Determine the (x, y) coordinate at the center of the cell enclosing the given text.  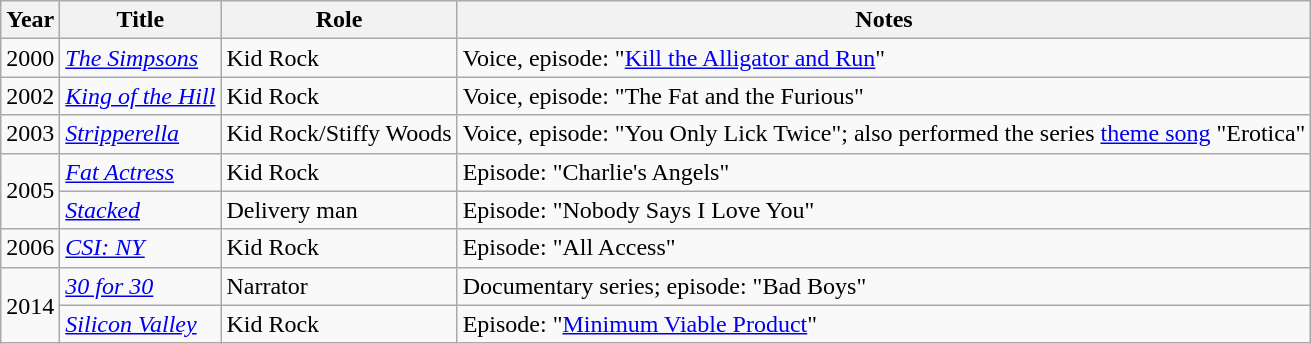
Kid Rock/Stiffy Woods (339, 134)
Silicon Valley (140, 324)
Voice, episode: "Kill the Alligator and Run" (884, 58)
30 for 30 (140, 286)
Title (140, 20)
Role (339, 20)
Stripperella (140, 134)
Episode: "Minimum Viable Product" (884, 324)
Episode: "Charlie's Angels" (884, 172)
2002 (30, 96)
Voice, episode: "You Only Lick Twice"; also performed the series theme song "Erotica" (884, 134)
Voice, episode: "The Fat and the Furious" (884, 96)
2003 (30, 134)
Stacked (140, 210)
Delivery man (339, 210)
Narrator (339, 286)
Episode: "Nobody Says I Love You" (884, 210)
King of the Hill (140, 96)
Fat Actress (140, 172)
The Simpsons (140, 58)
2005 (30, 191)
2006 (30, 248)
2014 (30, 305)
Documentary series; episode: "Bad Boys" (884, 286)
Episode: "All Access" (884, 248)
2000 (30, 58)
Year (30, 20)
Notes (884, 20)
CSI: NY (140, 248)
